Scan for the cell matching the given text and deliver its (X, Y) coordinate at center. 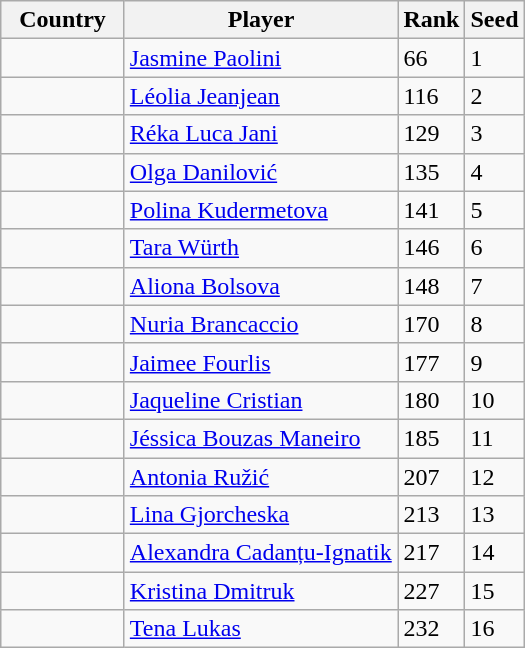
Kristina Dmitruk (261, 591)
10 (494, 400)
1 (494, 58)
Tena Lukas (261, 629)
Country (63, 20)
Réka Luca Jani (261, 134)
8 (494, 324)
Player (261, 20)
180 (432, 400)
Nuria Brancaccio (261, 324)
116 (432, 96)
7 (494, 286)
213 (432, 515)
Tara Würth (261, 248)
Jasmine Paolini (261, 58)
9 (494, 362)
12 (494, 477)
Rank (432, 20)
129 (432, 134)
13 (494, 515)
177 (432, 362)
2 (494, 96)
141 (432, 210)
Aliona Bolsova (261, 286)
207 (432, 477)
Olga Danilović (261, 172)
14 (494, 553)
Polina Kudermetova (261, 210)
6 (494, 248)
185 (432, 438)
Jéssica Bouzas Maneiro (261, 438)
148 (432, 286)
227 (432, 591)
135 (432, 172)
Alexandra Cadanțu-Ignatik (261, 553)
217 (432, 553)
232 (432, 629)
170 (432, 324)
Jaqueline Cristian (261, 400)
146 (432, 248)
11 (494, 438)
Antonia Ružić (261, 477)
Jaimee Fourlis (261, 362)
Seed (494, 20)
15 (494, 591)
66 (432, 58)
16 (494, 629)
3 (494, 134)
4 (494, 172)
5 (494, 210)
Léolia Jeanjean (261, 96)
Lina Gjorcheska (261, 515)
